Scan for the cell matching the given text and deliver its (X, Y) coordinate at center. 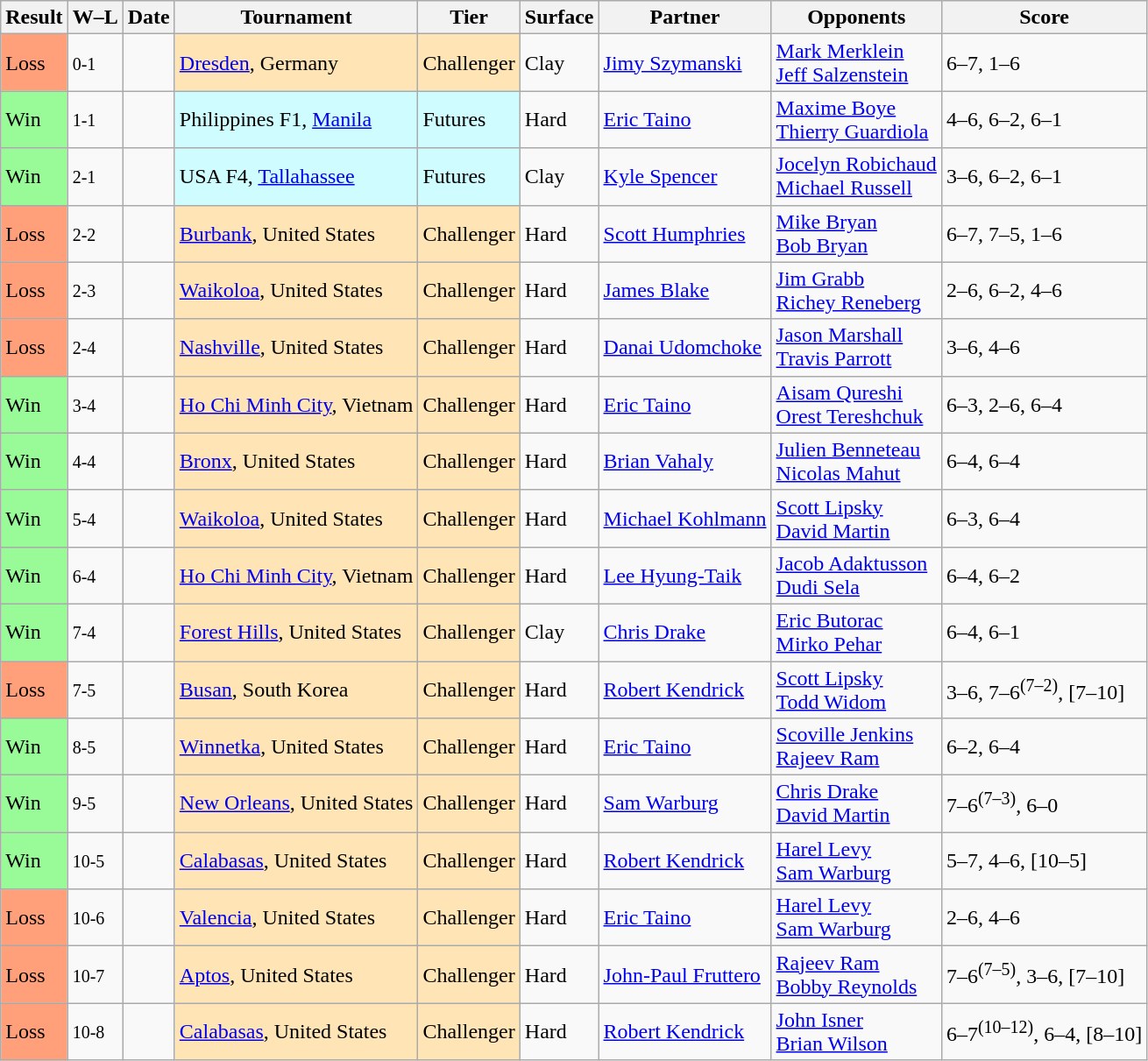
6–4, 6–4 (1044, 461)
Opponents (856, 18)
Scott Humphries (685, 233)
6–7, 1–6 (1044, 63)
7-5 (95, 689)
Maxime Boye Thierry Guardiola (856, 119)
Forest Hills, United States (296, 633)
Kyle Spencer (685, 177)
6–2, 6–4 (1044, 746)
10-5 (95, 860)
2–6, 4–6 (1044, 918)
Jacob Adaktusson Dudi Sela (856, 575)
Jimy Szymanski (685, 63)
Nashville, United States (296, 347)
Busan, South Korea (296, 689)
6–3, 2–6, 6–4 (1044, 405)
7–6(7–3), 6–0 (1044, 804)
6–4, 6–2 (1044, 575)
Date (149, 18)
Rajeev Ram Bobby Reynolds (856, 974)
W–L (95, 18)
Jocelyn Robichaud Michael Russell (856, 177)
10-7 (95, 974)
Score (1044, 18)
Jim Grabb Richey Reneberg (856, 291)
6–4, 6–1 (1044, 633)
Scott Lipsky David Martin (856, 519)
7-4 (95, 633)
8-5 (95, 746)
5-4 (95, 519)
Sam Warburg (685, 804)
New Orleans, United States (296, 804)
6–7(10–12), 6–4, [8–10] (1044, 1032)
Mark Merklein Jeff Salzenstein (856, 63)
Julien Benneteau Nicolas Mahut (856, 461)
Scoville Jenkins Rajeev Ram (856, 746)
2-1 (95, 177)
9-5 (95, 804)
Result (34, 18)
3–6, 6–2, 6–1 (1044, 177)
7–6(7–5), 3–6, [7–10] (1044, 974)
Valencia, United States (296, 918)
Scott Lipsky Todd Widom (856, 689)
Chris Drake David Martin (856, 804)
Brian Vahaly (685, 461)
3–6, 4–6 (1044, 347)
0-1 (95, 63)
John Isner Brian Wilson (856, 1032)
10-8 (95, 1032)
Jason Marshall Travis Parrott (856, 347)
6–3, 6–4 (1044, 519)
Surface (559, 18)
Lee Hyung-Taik (685, 575)
Philippines F1, Manila (296, 119)
6-4 (95, 575)
James Blake (685, 291)
Partner (685, 18)
2–6, 6–2, 4–6 (1044, 291)
Danai Udomchoke (685, 347)
John-Paul Fruttero (685, 974)
Eric Butorac Mirko Pehar (856, 633)
6–7, 7–5, 1–6 (1044, 233)
Tier (469, 18)
USA F4, Tallahassee (296, 177)
1-1 (95, 119)
Bronx, United States (296, 461)
2-4 (95, 347)
5–7, 4–6, [10–5] (1044, 860)
2-3 (95, 291)
4–6, 6–2, 6–1 (1044, 119)
10-6 (95, 918)
Michael Kohlmann (685, 519)
Tournament (296, 18)
Burbank, United States (296, 233)
Aptos, United States (296, 974)
3–6, 7–6(7–2), [7–10] (1044, 689)
Winnetka, United States (296, 746)
4-4 (95, 461)
Chris Drake (685, 633)
Dresden, Germany (296, 63)
Mike Bryan Bob Bryan (856, 233)
3-4 (95, 405)
Aisam Qureshi Orest Tereshchuk (856, 405)
2-2 (95, 233)
